Identify which cell holds the provided text, then report its (X, Y) central coordinate. 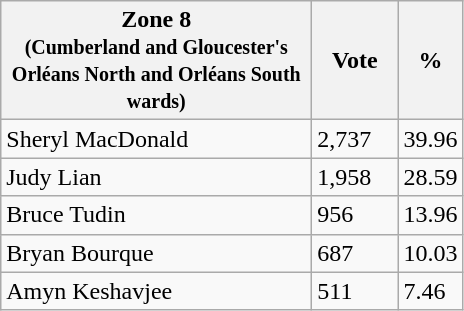
Zone 8 (Cumberland and Gloucester's Orléans North and Orléans South wards) (156, 60)
Vote (355, 60)
13.96 (430, 215)
687 (355, 253)
511 (355, 291)
2,737 (355, 139)
28.59 (430, 177)
Bryan Bourque (156, 253)
1,958 (355, 177)
Judy Lian (156, 177)
Sheryl MacDonald (156, 139)
7.46 (430, 291)
% (430, 60)
Bruce Tudin (156, 215)
Amyn Keshavjee (156, 291)
39.96 (430, 139)
10.03 (430, 253)
956 (355, 215)
